Search for the cell housing the specified text and yield its [X, Y] center coordinate. 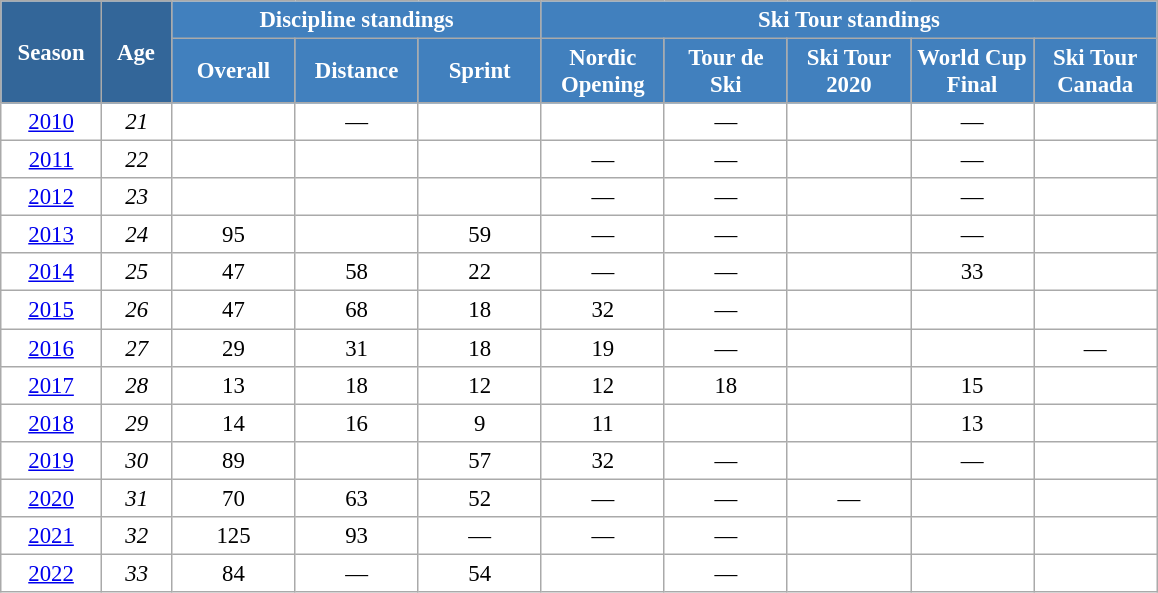
2013 [52, 235]
Discipline standings [356, 20]
54 [480, 573]
2018 [52, 423]
19 [602, 348]
25 [136, 273]
27 [136, 348]
89 [234, 460]
68 [356, 310]
21 [136, 122]
14 [234, 423]
Ski Tour standings [848, 20]
95 [234, 235]
Ski Tour2020 [848, 72]
2011 [52, 160]
28 [136, 385]
2017 [52, 385]
16 [356, 423]
Season [52, 52]
2015 [52, 310]
58 [356, 273]
2022 [52, 573]
59 [480, 235]
26 [136, 310]
Distance [356, 72]
Tour deSki [726, 72]
World CupFinal [972, 72]
Ski TourCanada [1096, 72]
125 [234, 536]
30 [136, 460]
63 [356, 498]
52 [480, 498]
57 [480, 460]
Overall [234, 72]
Sprint [480, 72]
84 [234, 573]
9 [480, 423]
2016 [52, 348]
23 [136, 197]
2010 [52, 122]
2020 [52, 498]
Age [136, 52]
24 [136, 235]
NordicOpening [602, 72]
93 [356, 536]
2019 [52, 460]
2021 [52, 536]
15 [972, 385]
2014 [52, 273]
70 [234, 498]
11 [602, 423]
2012 [52, 197]
